Provide the (x, y) coordinate of the cell's center where the given text is located.  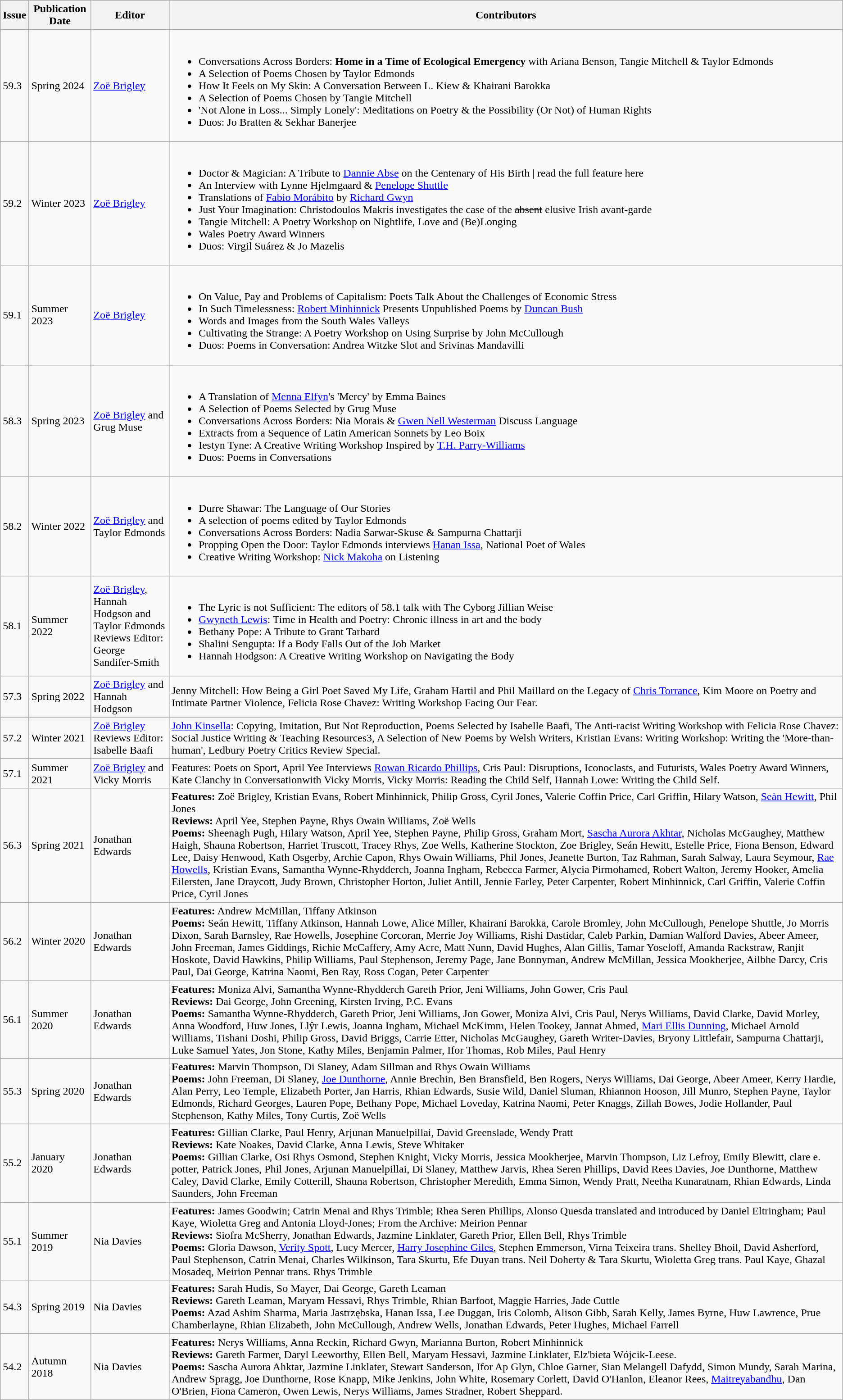
Autumn 2018 (60, 1367)
Spring 2024 (60, 86)
Zoë Brigley and Grug Muse (130, 421)
55.2 (14, 1163)
Zoë Brigley and Vicky Morris (130, 773)
Summer 2021 (60, 773)
56.3 (14, 845)
57.3 (14, 696)
Winter 2022 (60, 526)
Editor (130, 15)
Spring 2022 (60, 696)
Summer 2019 (60, 1241)
Summer 2023 (60, 315)
Summer 2020 (60, 1019)
57.1 (14, 773)
Winter 2020 (60, 941)
Spring 2023 (60, 421)
56.1 (14, 1019)
Spring 2020 (60, 1091)
Zoë Brigley, Hannah Hodgson and Taylor EdmondsReviews Editor: George Sandifer-Smith (130, 626)
55.1 (14, 1241)
Zoë BrigleyReviews Editor: Isabelle Baafi (130, 738)
58.3 (14, 421)
59.1 (14, 315)
Contributors (506, 15)
Spring 2021 (60, 845)
58.1 (14, 626)
54.2 (14, 1367)
Publication Date (60, 15)
56.2 (14, 941)
54.3 (14, 1307)
Zoë Brigley and Taylor Edmonds (130, 526)
Summer 2022 (60, 626)
Winter 2021 (60, 738)
Spring 2019 (60, 1307)
Zoë Brigley and Hannah Hodgson (130, 696)
57.2 (14, 738)
Winter 2023 (60, 204)
January 2020 (60, 1163)
55.3 (14, 1091)
Issue (14, 15)
58.2 (14, 526)
59.2 (14, 204)
59.3 (14, 86)
